Search for the cell housing the specified text and yield its [X, Y] center coordinate. 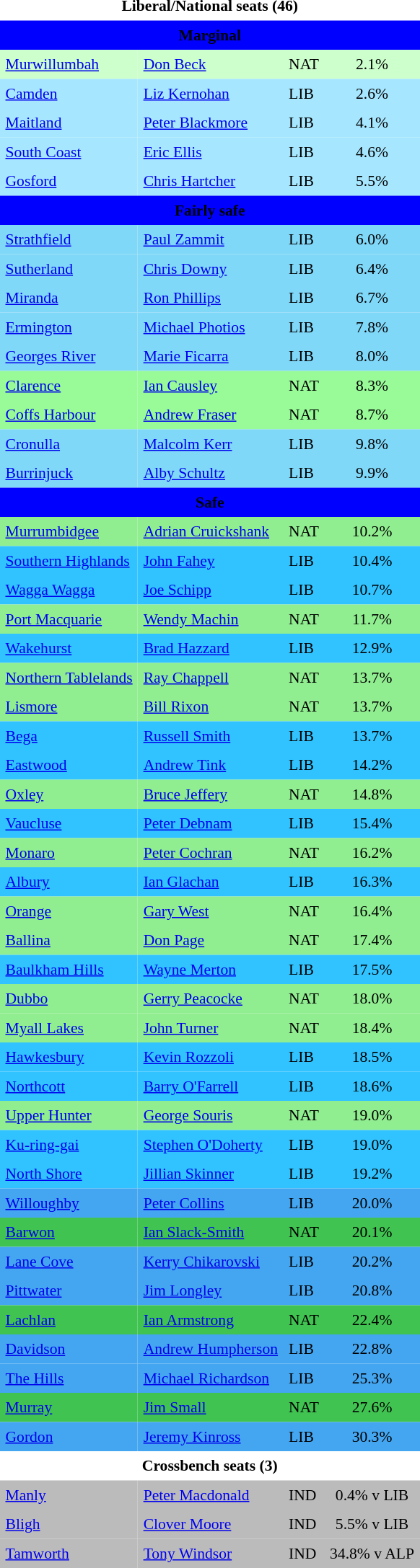
8.0% [372, 356]
Willoughby [69, 1202]
Ermington [69, 327]
20.8% [372, 1290]
Maitland [69, 123]
2.6% [372, 93]
Lachlan [69, 1319]
Liz Kernohan [211, 93]
Miranda [69, 298]
Dubbo [69, 998]
34.8% v ALP [372, 1553]
9.9% [372, 473]
Coffs Harbour [69, 415]
Bill Rixon [211, 707]
Peter Debnam [211, 823]
Lismore [69, 707]
Clarence [69, 385]
Tony Windsor [211, 1553]
Ray Chappell [211, 677]
Vaucluse [69, 823]
Burrinjuck [69, 473]
Wendy Machin [211, 619]
Cronulla [69, 443]
20.1% [372, 1232]
Jeremy Kinross [211, 1436]
John Fahey [211, 560]
Murray [69, 1407]
Camden [69, 93]
Russell Smith [211, 735]
6.0% [372, 239]
Barry O'Farrell [211, 1086]
Jillian Skinner [211, 1174]
John Turner [211, 1027]
The Hills [69, 1378]
Stephen O'Doherty [211, 1144]
18.0% [372, 998]
Gordon [69, 1436]
Davidson [69, 1349]
Murrumbidgee [69, 531]
Ron Phillips [211, 298]
Bruce Jeffery [211, 794]
5.5% [372, 181]
Peter Collins [211, 1202]
30.3% [372, 1436]
18.4% [372, 1027]
15.4% [372, 823]
Marginal [210, 35]
2.1% [372, 64]
Gary West [211, 911]
Joe Schipp [211, 590]
Monaro [69, 852]
11.7% [372, 619]
Safe [210, 502]
George Souris [211, 1115]
Tamworth [69, 1553]
20.0% [372, 1202]
Eastwood [69, 765]
Ian Causley [211, 385]
14.2% [372, 765]
Ian Armstrong [211, 1319]
Kerry Chikarovski [211, 1261]
Andrew Fraser [211, 415]
Albury [69, 882]
8.7% [372, 415]
22.4% [372, 1319]
North Shore [69, 1174]
South Coast [69, 151]
Myall Lakes [69, 1027]
Malcolm Kerr [211, 443]
Ballina [69, 940]
Gosford [69, 181]
Manly [69, 1494]
Jim Small [211, 1407]
10.7% [372, 590]
17.4% [372, 940]
Wagga Wagga [69, 590]
7.8% [372, 327]
Georges River [69, 356]
Alby Schultz [211, 473]
Northern Tablelands [69, 677]
Strathfield [69, 239]
Bega [69, 735]
16.4% [372, 911]
Ian Glachan [211, 882]
16.2% [372, 852]
16.3% [372, 882]
Pittwater [69, 1290]
Peter Macdonald [211, 1494]
Eric Ellis [211, 151]
14.8% [372, 794]
Baulkham Hills [69, 969]
Crossbench seats (3) [210, 1466]
Michael Photios [211, 327]
Chris Hartcher [211, 181]
Southern Highlands [69, 560]
Kevin Rozzoli [211, 1057]
Paul Zammit [211, 239]
Fairly safe [210, 210]
Peter Cochran [211, 852]
Don Beck [211, 64]
Michael Richardson [211, 1378]
Wakehurst [69, 648]
Andrew Humpherson [211, 1349]
Peter Blackmore [211, 123]
Port Macquarie [69, 619]
Ian Slack-Smith [211, 1232]
6.7% [372, 298]
Chris Downy [211, 268]
19.2% [372, 1174]
Hawkesbury [69, 1057]
Wayne Merton [211, 969]
9.8% [372, 443]
Jim Longley [211, 1290]
0.4% v LIB [372, 1494]
Marie Ficarra [211, 356]
6.4% [372, 268]
Sutherland [69, 268]
Lane Cove [69, 1261]
4.6% [372, 151]
Upper Hunter [69, 1115]
10.2% [372, 531]
Orange [69, 911]
20.2% [372, 1261]
Adrian Cruickshank [211, 531]
Barwon [69, 1232]
17.5% [372, 969]
Ku-ring-gai [69, 1144]
25.3% [372, 1378]
27.6% [372, 1407]
Clover Moore [211, 1524]
Murwillumbah [69, 64]
12.9% [372, 648]
10.4% [372, 560]
22.8% [372, 1349]
8.3% [372, 385]
Bligh [69, 1524]
5.5% v LIB [372, 1524]
Brad Hazzard [211, 648]
Andrew Tink [211, 765]
Oxley [69, 794]
Don Page [211, 940]
18.5% [372, 1057]
4.1% [372, 123]
18.6% [372, 1086]
Gerry Peacocke [211, 998]
Northcott [69, 1086]
